Provide the [X, Y] coordinate of the cell's center where the given text is located.  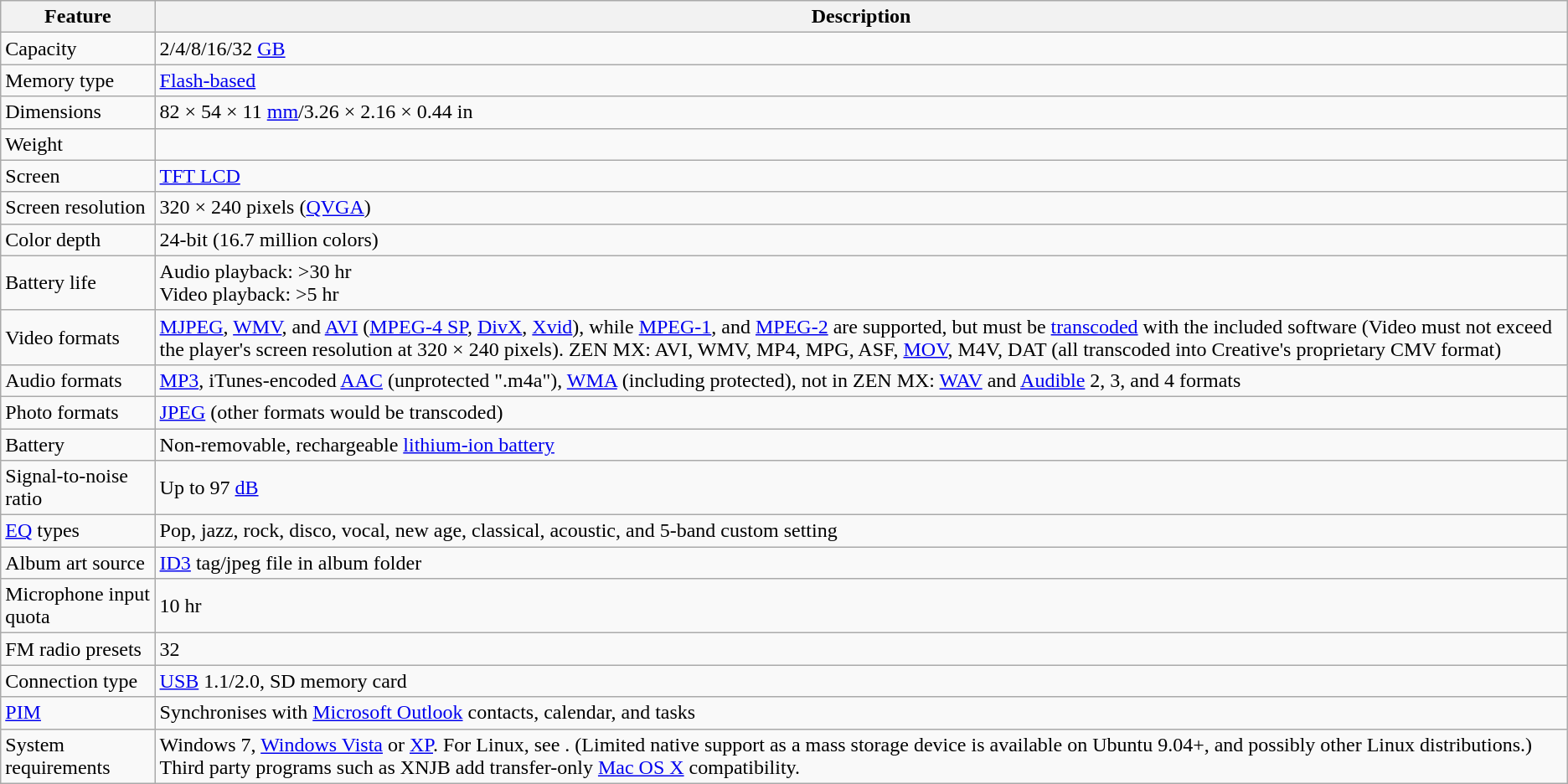
Screen resolution [78, 208]
Microphone input quota [78, 606]
82 × 54 × 11 mm/3.26 × 2.16 × 0.44 in [861, 112]
Pop, jazz, rock, disco, vocal, new age, classical, acoustic, and 5-band custom setting [861, 531]
Battery life [78, 283]
PIM [78, 713]
Photo formats [78, 412]
Description [861, 17]
Flash-based [861, 80]
System requirements [78, 756]
Album art source [78, 563]
Dimensions [78, 112]
Signal-to-noise ratio [78, 487]
EQ types [78, 531]
FM radio presets [78, 649]
Synchronises with Microsoft Outlook contacts, calendar, and tasks [861, 713]
USB 1.1/2.0, SD memory card [861, 681]
24-bit (16.7 million colors) [861, 240]
320 × 240 pixels (QVGA) [861, 208]
Up to 97 dB [861, 487]
Video formats [78, 337]
Color depth [78, 240]
Audio playback: >30 hrVideo playback: >5 hr [861, 283]
TFT LCD [861, 176]
2/4/8/16/32 GB [861, 49]
32 [861, 649]
Capacity [78, 49]
Feature [78, 17]
10 hr [861, 606]
JPEG (other formats would be transcoded) [861, 412]
ID3 tag/jpeg file in album folder [861, 563]
Weight [78, 144]
Audio formats [78, 380]
Non-removable, rechargeable lithium-ion battery [861, 445]
Screen [78, 176]
Battery [78, 445]
Connection type [78, 681]
MP3, iTunes-encoded AAC (unprotected ".m4a"), WMA (including protected), not in ZEN MX: WAV and Audible 2, 3, and 4 formats [861, 380]
Memory type [78, 80]
